Search for the cell housing the specified text and yield its (X, Y) center coordinate. 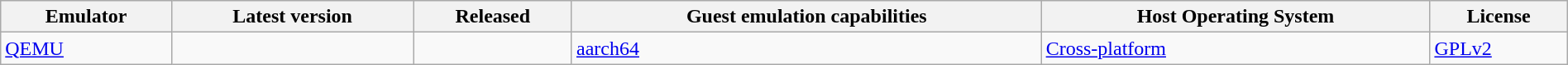
Emulator (86, 17)
aarch64 (806, 48)
Latest version (293, 17)
Cross-platform (1236, 48)
Host Operating System (1236, 17)
Guest emulation capabilities (806, 17)
QEMU (86, 48)
License (1499, 17)
GPLv2 (1499, 48)
Released (493, 17)
